Provide the [x, y] coordinate of the cell's center where the given text is located.  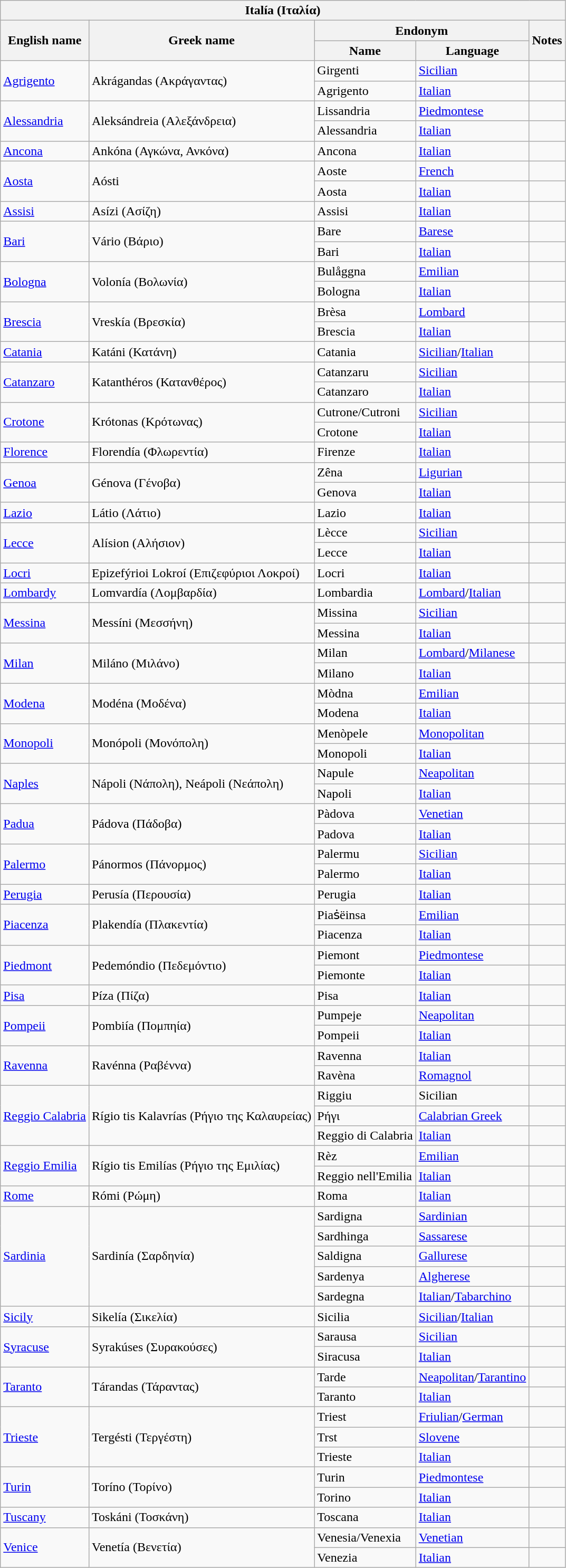
Piedmont [45, 965]
Palermu [365, 854]
Naples [45, 783]
Padua [45, 824]
Messíni (Μεσσήνη) [202, 623]
Padova [365, 834]
Menòpele [365, 733]
Akrágandas (Ακράγαντας) [202, 81]
Venetía (Βενετία) [202, 1547]
Rome [45, 1196]
Reggio Emilia [45, 1166]
Sarausa [365, 1336]
Ankóna (Αγκώνα, Ανκόνα) [202, 151]
Katáni (Κατάνη) [202, 352]
Tergésti (Τεργέστη) [202, 1437]
Torino [365, 1497]
Sardegna [365, 1296]
Brèsa [365, 312]
Sicily [45, 1316]
Barese [473, 231]
Bulåggna [365, 272]
Catanzaru [365, 372]
Pàdova [365, 814]
Tuscany [45, 1517]
Katanthéros (Κατανθέρος) [202, 382]
Krótonas (Κρότωνας) [202, 422]
Siracusa [365, 1356]
Sicilia [365, 1316]
French [473, 171]
Píza (Πίζα) [202, 995]
Tarde [365, 1376]
Ravèna [365, 1076]
Endonym [422, 31]
Piemont [365, 955]
Ravénna (Ραβέννα) [202, 1066]
Pádova (Πάδοβα) [202, 824]
Syracuse [45, 1346]
Italian/Tabarchino [473, 1296]
Neapolitan/Tarantino [473, 1376]
Asízi (Ασίζη) [202, 211]
Cutrone/Cutroni [365, 412]
Lombard/Milanese [473, 653]
Rèz [365, 1156]
Syrakúses (Συρακούσες) [202, 1346]
Rómi (Ρώμη) [202, 1196]
Calabrian Greek [473, 1116]
Milano [365, 673]
Perusía (Περουσία) [202, 894]
Toríno (Τορίνο) [202, 1487]
Lombardy [45, 593]
Volonía (Βολωνία) [202, 282]
Sardinia [45, 1256]
Miláno (Μιλάνο) [202, 663]
Triest [365, 1417]
Pumpeje [365, 1015]
Notes [547, 41]
Ρήγι [365, 1116]
Ligurian [473, 472]
Monopolitan [473, 733]
Epizefýrioi Lokroí (Επιζεφύριοι Λοκροί) [202, 572]
Rígio tis Kalavrías (Ρήγιο της Καλαυρείας) [202, 1116]
Venezia [365, 1557]
Riggiu [365, 1096]
Language [473, 51]
Rígio tis Emilías (Ρήγιο της Εμιλίας) [202, 1166]
Lomvardía (Λομβαρδία) [202, 593]
Saldigna [365, 1256]
Reggio Calabria [45, 1116]
Lombard [473, 312]
Gallurese [473, 1256]
Sardinian [473, 1216]
Látio (Λάτιο) [202, 512]
Sardenya [365, 1276]
Romagnol [473, 1076]
Lombardia [365, 593]
Venesia/Venexia [365, 1537]
Modéna (Μοδένα) [202, 703]
Pedemóndio (Πεδεμόντιο) [202, 965]
Sikelía (Σικελία) [202, 1316]
Friulian/German [473, 1417]
Plakendía (Πλακεντία) [202, 925]
Genova [365, 492]
Lissandria [365, 111]
Genoa [45, 482]
Sardinía (Σαρδηνία) [202, 1256]
Lècce [365, 532]
Toskáni (Τοσκάνη) [202, 1517]
Italía (Ιταλία) [283, 11]
Zêna [365, 472]
Nápoli (Nάπολη), Neápoli (Nεάπολη) [202, 783]
Slovene [473, 1437]
Sardigna [365, 1216]
Reggio nell'Emilia [365, 1176]
Venice [45, 1547]
Alísion (Αλήσιον) [202, 542]
Aósti [202, 181]
Monópoli (Μονόπολη) [202, 743]
Name [365, 51]
Girgenti [365, 71]
Pombiía (Πομπηία) [202, 1025]
Piemonte [365, 975]
Sassarese [473, 1236]
Greek name [202, 41]
Génova (Γένοβα) [202, 482]
Trst [365, 1437]
Lombard/Italian [473, 593]
Roma [365, 1196]
Aleksándreia (Αλεξάνδρεια) [202, 121]
Napule [365, 773]
Missina [365, 613]
Algherese [473, 1276]
Mòdna [365, 693]
Vário (Βάριο) [202, 241]
Pánormos (Πάνορμος) [202, 864]
Napoli [365, 793]
Bare [365, 231]
Florendía (Φλωρεντία) [202, 452]
Reggio di Calabria [365, 1136]
English name [45, 41]
Vreskía (Βρεσκία) [202, 322]
Piaṡëinsa [365, 915]
Toscana [365, 1517]
Sardhinga [365, 1236]
Florence [45, 452]
Aoste [365, 171]
Firenze [365, 452]
Tárandas (Τάραντας) [202, 1387]
